Search for the cell housing the specified text and yield its [X, Y] center coordinate. 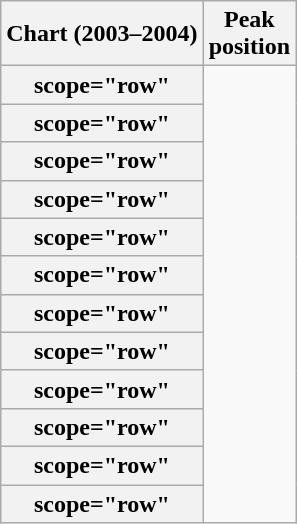
Peakposition [249, 34]
Chart (2003–2004) [102, 34]
